Capture the cell that displays the provided text and extract its [X, Y] central coordinate. 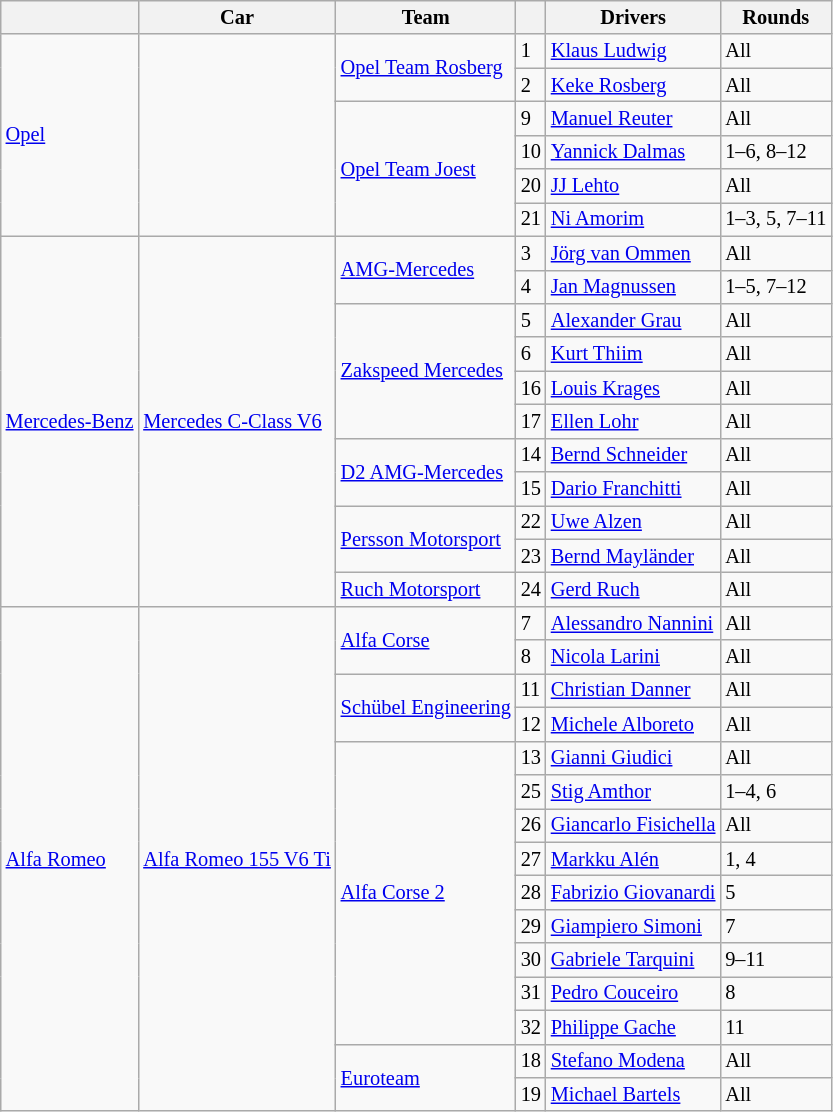
Rounds [776, 17]
Drivers [633, 17]
15 [531, 489]
27 [531, 859]
14 [531, 455]
Jörg van Ommen [633, 253]
Alfa Romeo [70, 858]
Alexander Grau [633, 320]
Kurt Thiim [633, 354]
6 [531, 354]
JJ Lehto [633, 186]
Giancarlo Fisichella [633, 825]
Louis Krages [633, 388]
Fabrizio Giovanardi [633, 892]
Alessandro Nannini [633, 623]
Stefano Modena [633, 1061]
31 [531, 993]
Bernd Mayländer [633, 556]
Keke Rosberg [633, 85]
30 [531, 960]
Markku Alén [633, 859]
D2 AMG-Mercedes [426, 472]
1–5, 7–12 [776, 287]
18 [531, 1061]
26 [531, 825]
Mercedes C-Class V6 [236, 421]
Nicola Larini [633, 657]
Zakspeed Mercedes [426, 370]
19 [531, 1094]
13 [531, 758]
9 [531, 118]
Uwe Alzen [633, 522]
Stig Amthor [633, 791]
Bernd Schneider [633, 455]
Car [236, 17]
Gabriele Tarquini [633, 960]
Klaus Ludwig [633, 51]
Michele Alboreto [633, 724]
23 [531, 556]
10 [531, 152]
Philippe Gache [633, 1027]
Ni Amorim [633, 219]
1, 4 [776, 859]
16 [531, 388]
Dario Franchitti [633, 489]
9–11 [776, 960]
12 [531, 724]
Gerd Ruch [633, 589]
32 [531, 1027]
Opel Team Rosberg [426, 68]
Team [426, 17]
29 [531, 926]
24 [531, 589]
Ruch Motorsport [426, 589]
4 [531, 287]
Persson Motorsport [426, 538]
Gianni Giudici [633, 758]
17 [531, 421]
Opel Team Joest [426, 168]
22 [531, 522]
Pedro Couceiro [633, 993]
Alfa Romeo 155 V6 Ti [236, 858]
1–3, 5, 7–11 [776, 219]
Alfa Corse [426, 640]
Schübel Engineering [426, 706]
Alfa Corse 2 [426, 892]
Yannick Dalmas [633, 152]
21 [531, 219]
20 [531, 186]
Manuel Reuter [633, 118]
1 [531, 51]
Giampiero Simoni [633, 926]
Michael Bartels [633, 1094]
1–6, 8–12 [776, 152]
Mercedes-Benz [70, 421]
Opel [70, 135]
28 [531, 892]
Euroteam [426, 1078]
3 [531, 253]
AMG-Mercedes [426, 270]
2 [531, 85]
Jan Magnussen [633, 287]
25 [531, 791]
Ellen Lohr [633, 421]
1–4, 6 [776, 791]
Christian Danner [633, 690]
